Identify which cell holds the provided text, then report its [x, y] central coordinate. 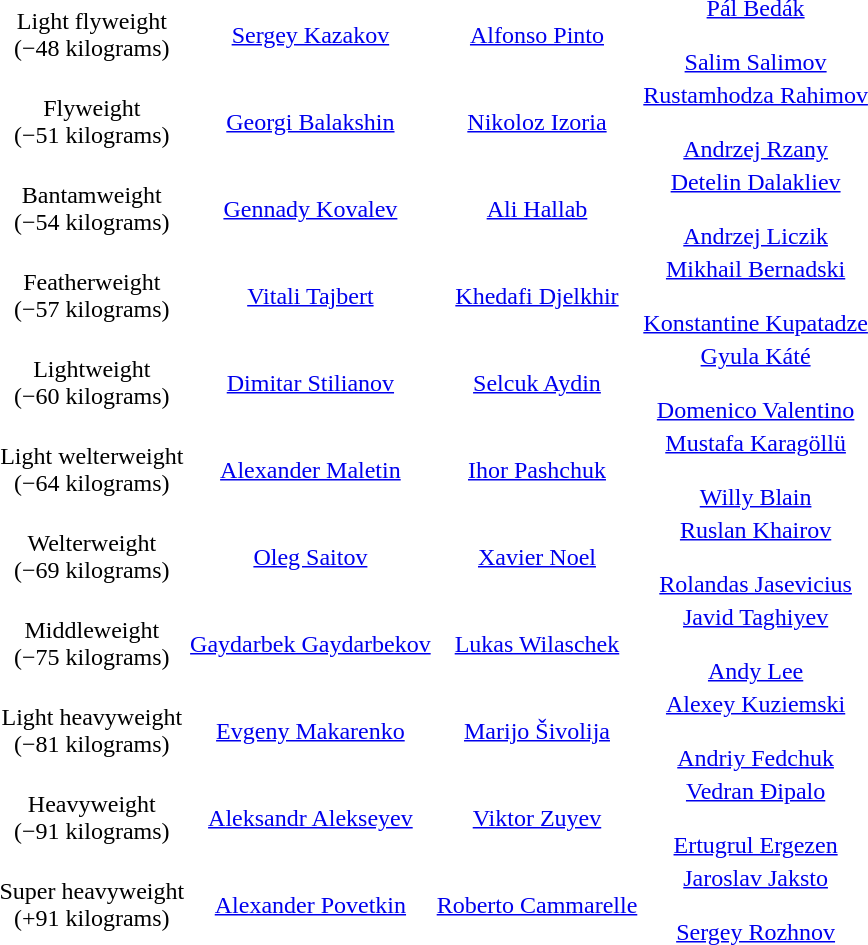
Lukas Wilaschek [537, 644]
Oleg Saitov [311, 557]
Vitali Tajbert [311, 296]
Georgi Balakshin [311, 122]
Evgeny Makarenko [311, 731]
Alexander Maletin [311, 470]
Khedafi Djelkhir [537, 296]
Marijo Šivolija [537, 731]
Aleksandr Alekseyev [311, 818]
Selcuk Aydin [537, 383]
Xavier Noel [537, 557]
Viktor Zuyev [537, 818]
Ali Hallab [537, 209]
Gaydarbek Gaydarbekov [311, 644]
Nikoloz Izoria [537, 122]
Gennady Kovalev [311, 209]
Ihor Pashchuk [537, 470]
Dimitar Stilianov [311, 383]
